Determine the (x, y) coordinate at the center of the cell enclosing the given text.  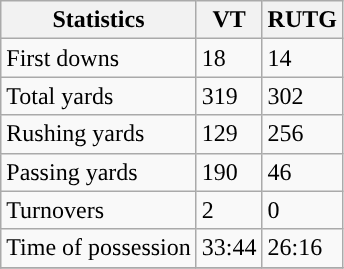
2 (229, 210)
Passing yards (99, 172)
46 (302, 172)
First downs (99, 58)
0 (302, 210)
RUTG (302, 20)
256 (302, 134)
26:16 (302, 248)
18 (229, 58)
319 (229, 96)
14 (302, 58)
VT (229, 20)
Turnovers (99, 210)
129 (229, 134)
190 (229, 172)
33:44 (229, 248)
Statistics (99, 20)
302 (302, 96)
Rushing yards (99, 134)
Time of possession (99, 248)
Total yards (99, 96)
